Output the [X, Y] coordinate of the center of the cell containing the given text.  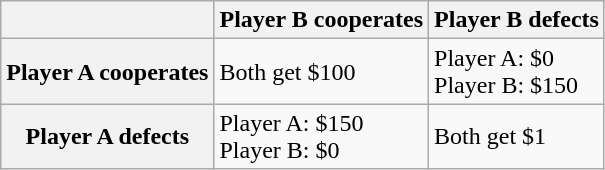
Player A: $0 Player B: $150 [517, 72]
Player A: $150 Player B: $0 [322, 136]
Player A defects [108, 136]
Player B defects [517, 20]
Both get $1 [517, 136]
Both get $100 [322, 72]
Player A cooperates [108, 72]
Player B cooperates [322, 20]
